Pinpoint the cell where the given text exists, returning its (x, y) midpoint coordinate. 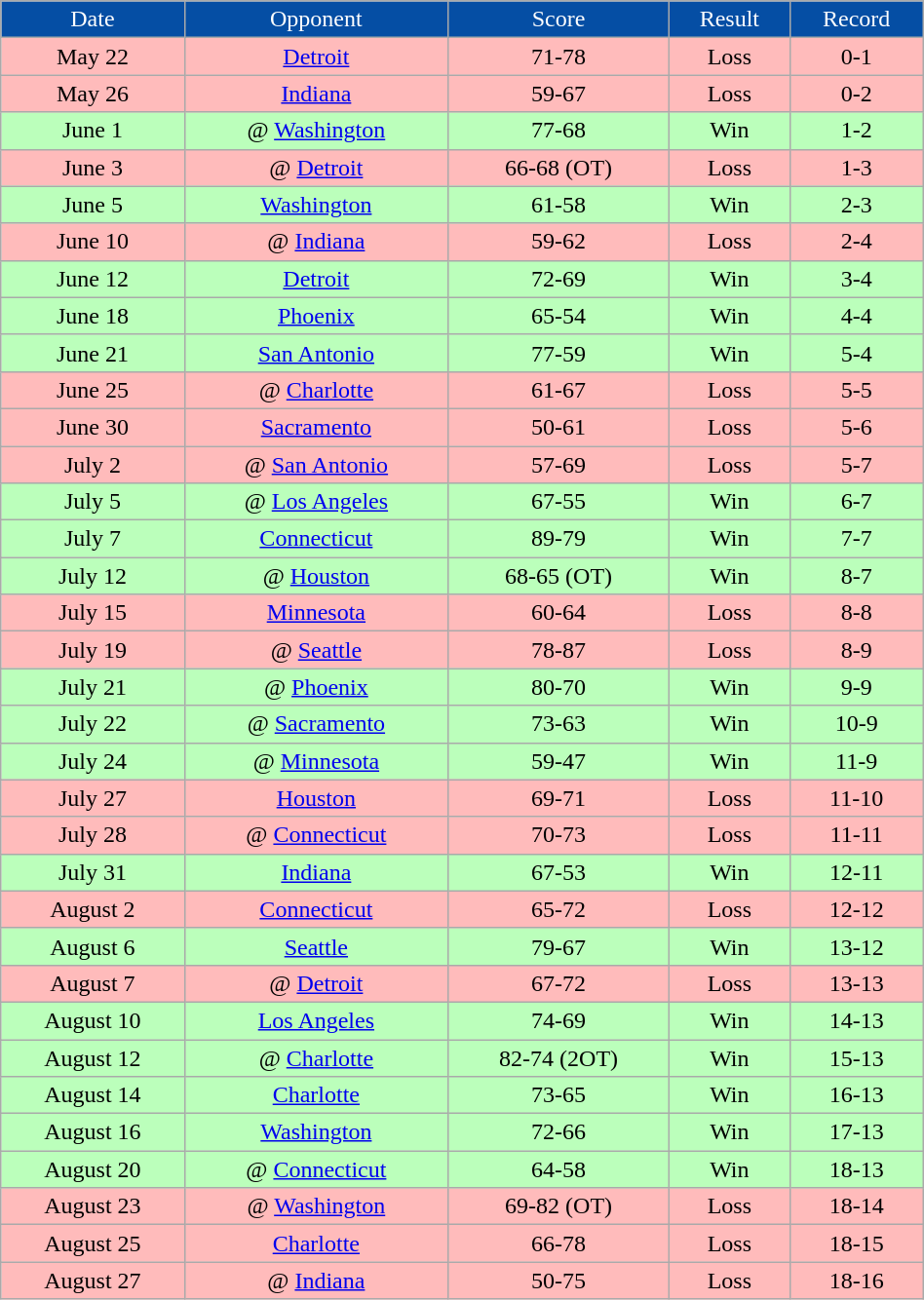
@ Minnesota (316, 761)
Opponent (316, 19)
16-13 (856, 1095)
18-13 (856, 1169)
Sacramento (316, 427)
June 5 (93, 205)
June 18 (93, 316)
65-72 (559, 909)
June 1 (93, 131)
August 20 (93, 1169)
June 12 (93, 279)
12-11 (856, 872)
73-63 (559, 724)
August 23 (93, 1206)
Los Angeles (316, 1020)
66-68 (OT) (559, 168)
August 12 (93, 1057)
July 24 (93, 761)
@ San Antonio (316, 465)
9-9 (856, 687)
July 19 (93, 650)
May 22 (93, 57)
80-70 (559, 687)
August 6 (93, 946)
1-3 (856, 168)
73-65 (559, 1095)
82-74 (2OT) (559, 1057)
78-87 (559, 650)
5-6 (856, 427)
4-4 (856, 316)
13-12 (856, 946)
0-1 (856, 57)
74-69 (559, 1020)
67-72 (559, 983)
5-4 (856, 353)
5-5 (856, 390)
68-65 (OT) (559, 576)
11-11 (856, 835)
50-61 (559, 427)
August 10 (93, 1020)
17-13 (856, 1132)
67-53 (559, 872)
3-4 (856, 279)
July 7 (93, 539)
59-67 (559, 94)
Result (730, 19)
18-16 (856, 1281)
Minnesota (316, 613)
Date (93, 19)
14-13 (856, 1020)
Score (559, 19)
August 2 (93, 909)
Record (856, 19)
61-58 (559, 205)
72-69 (559, 279)
60-64 (559, 613)
August 14 (93, 1095)
August 27 (93, 1281)
77-68 (559, 131)
1-2 (856, 131)
August 7 (93, 983)
July 12 (93, 576)
11-9 (856, 761)
@ Seattle (316, 650)
12-12 (856, 909)
50-75 (559, 1281)
61-67 (559, 390)
67-55 (559, 502)
57-69 (559, 465)
July 5 (93, 502)
2-3 (856, 205)
June 3 (93, 168)
2-4 (856, 242)
7-7 (856, 539)
5-7 (856, 465)
15-13 (856, 1057)
89-79 (559, 539)
13-13 (856, 983)
18-14 (856, 1206)
59-47 (559, 761)
72-66 (559, 1132)
July 31 (93, 872)
18-15 (856, 1243)
July 21 (93, 687)
June 25 (93, 390)
July 2 (93, 465)
59-62 (559, 242)
71-78 (559, 57)
July 28 (93, 835)
8-9 (856, 650)
July 15 (93, 613)
79-67 (559, 946)
0-2 (856, 94)
June 30 (93, 427)
Houston (316, 798)
69-82 (OT) (559, 1206)
July 22 (93, 724)
8-7 (856, 576)
@ Houston (316, 576)
66-78 (559, 1243)
@ Phoenix (316, 687)
77-59 (559, 353)
June 21 (93, 353)
July 27 (93, 798)
@ Sacramento (316, 724)
June 10 (93, 242)
Seattle (316, 946)
64-58 (559, 1169)
San Antonio (316, 353)
8-8 (856, 613)
August 16 (93, 1132)
70-73 (559, 835)
August 25 (93, 1243)
Phoenix (316, 316)
69-71 (559, 798)
65-54 (559, 316)
10-9 (856, 724)
6-7 (856, 502)
11-10 (856, 798)
@ Los Angeles (316, 502)
May 26 (93, 94)
